Scan for the cell matching the given text and deliver its [x, y] coordinate at center. 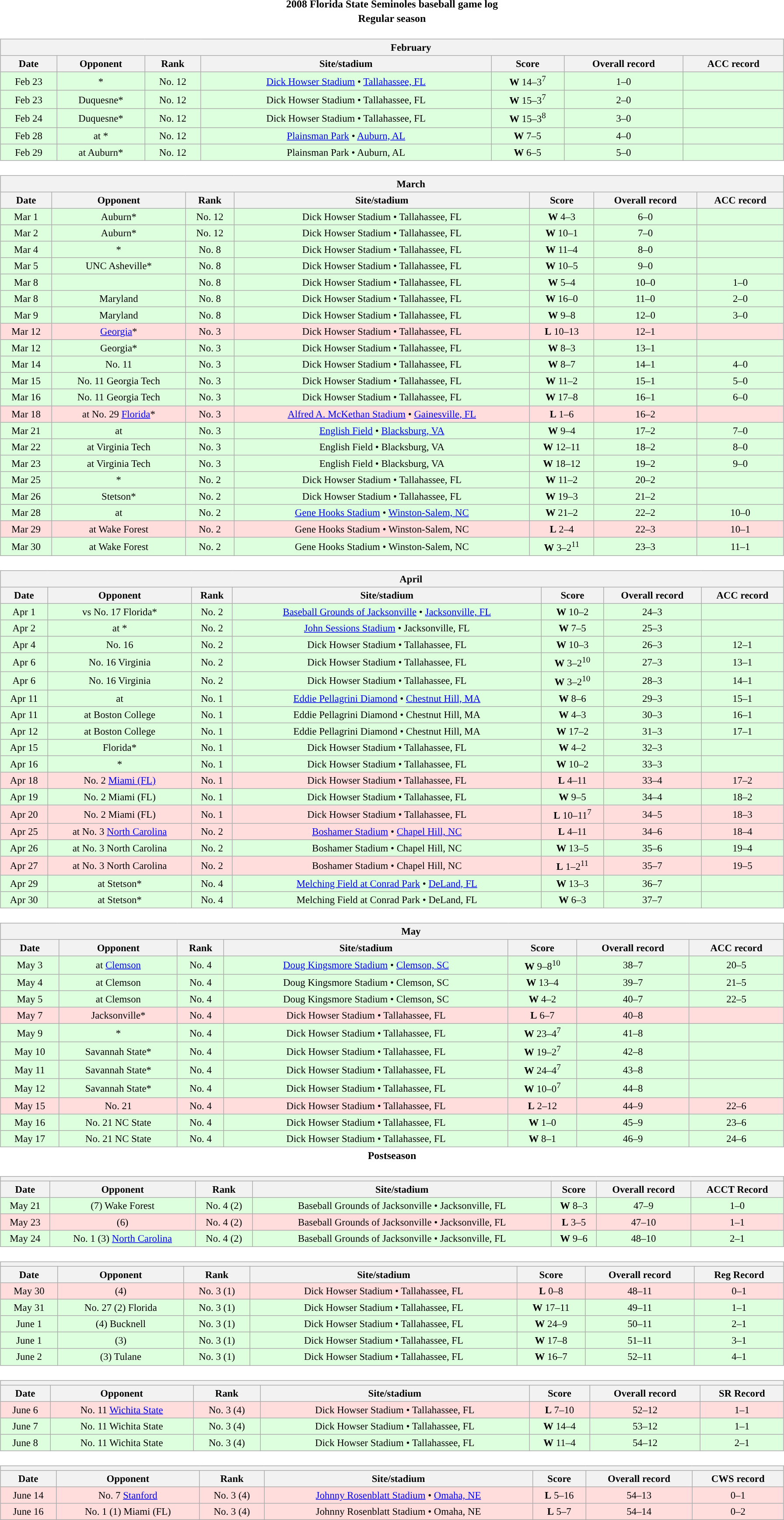
L 0–8 [551, 1291]
33–4 [652, 781]
June 2 [29, 1357]
Mar 18 [26, 414]
20–5 [737, 965]
Mar 26 [26, 496]
February [392, 47]
19–5 [743, 865]
W 8–7 [562, 364]
Apr 15 [24, 748]
W 3–211 [562, 546]
(6) [122, 1222]
Mar 2 [26, 233]
June 7 [25, 1426]
vs No. 17 Florida* [120, 612]
47–9 [644, 1206]
Apr 4 [24, 645]
W 17–2 [572, 731]
48–10 [644, 1239]
Jacksonville* [118, 1016]
45–9 [633, 1122]
June 16 [28, 1512]
48–11 [640, 1291]
W 13–4 [542, 983]
W 21–2 [562, 513]
L 1–211 [572, 865]
Feb 28 [29, 136]
34–4 [652, 797]
W 17–11 [551, 1308]
42–8 [633, 1051]
21–2 [645, 496]
W 16–7 [551, 1357]
21–5 [737, 983]
W 14–37 [528, 81]
35–7 [652, 865]
Mar 16 [26, 397]
53–12 [645, 1426]
30–3 [652, 714]
18–4 [743, 832]
Apr 29 [24, 883]
W 9–6 [574, 1239]
W 10–5 [562, 266]
Florida* [120, 748]
W 8–1 [542, 1138]
W 6–5 [528, 152]
May 10 [30, 1051]
20–2 [645, 480]
40–8 [633, 1016]
No. 1 (1) Miami (FL) [128, 1512]
W 19–27 [542, 1051]
54–14 [639, 1512]
W 24–47 [542, 1070]
W 6–3 [572, 900]
L 3–5 [574, 1222]
SR Record [742, 1393]
Mar 29 [26, 529]
40–7 [633, 999]
52–12 [645, 1410]
23–6 [737, 1122]
L 10–13 [562, 332]
No. 11 [119, 364]
31–3 [652, 731]
4–1 [739, 1357]
24–6 [737, 1138]
47–10 [644, 1222]
43–8 [633, 1070]
Apr 30 [24, 900]
Mar 28 [26, 513]
L 5–7 [559, 1512]
17–1 [743, 731]
32–3 [652, 748]
June 6 [25, 1410]
at No. 29 Florida* [119, 414]
Alfred A. McKethan Stadium • Gainesville, FL [381, 414]
41–8 [633, 1033]
No. 7 Stanford [128, 1495]
Mar 23 [26, 463]
No. 1 (3) North Carolina [122, 1239]
Apr 2 [24, 628]
May 23 [25, 1222]
L 5–16 [559, 1495]
W 23–47 [542, 1033]
Mar 5 [26, 266]
May 17 [30, 1138]
(4) Bucknell [121, 1324]
37–7 [652, 900]
L 10–117 [572, 814]
Apr 16 [24, 764]
W 5–4 [562, 282]
22–2 [645, 513]
May 11 [30, 1070]
L 1–6 [562, 414]
27–3 [652, 662]
Mar 22 [26, 447]
May 31 [29, 1308]
33–3 [652, 764]
W 13–3 [572, 883]
22–5 [737, 999]
May 30 [29, 1291]
Mar 4 [26, 249]
12–0 [645, 315]
(7) Wake Forest [122, 1206]
52–11 [640, 1357]
51–11 [640, 1341]
May 3 [30, 965]
50–11 [640, 1324]
No. 27 (2) Florida [121, 1308]
Mar 25 [26, 480]
Mar 1 [26, 217]
Apr 25 [24, 832]
Apr 20 [24, 814]
at Auburn* [101, 152]
3–1 [739, 1341]
49–11 [640, 1308]
W 15–37 [528, 100]
UNC Asheville* [119, 266]
(4) [121, 1291]
Mar 21 [26, 431]
W 9–810 [542, 965]
W 18–12 [562, 463]
May 5 [30, 999]
May 24 [25, 1239]
34–5 [652, 814]
36–7 [652, 883]
23–3 [645, 546]
44–9 [633, 1106]
Mar 30 [26, 546]
W 24–9 [551, 1324]
Mar 15 [26, 381]
CWS record [738, 1479]
38–7 [633, 965]
25–3 [652, 628]
May 16 [30, 1122]
May 7 [30, 1016]
W 8–6 [572, 698]
(3) Tulane [121, 1357]
W 13–5 [572, 848]
L 2–4 [562, 529]
0–2 [738, 1512]
Apr 12 [24, 731]
May 12 [30, 1088]
W 15–38 [528, 118]
(3) [121, 1341]
Stetson* [119, 496]
24–3 [652, 612]
Apr 19 [24, 797]
34–6 [652, 832]
46–9 [633, 1138]
L 6–7 [542, 1016]
54–12 [645, 1443]
Apr 26 [24, 848]
May 9 [30, 1033]
22–6 [737, 1106]
W 1–0 [542, 1122]
35–6 [652, 848]
No. 21 [118, 1106]
Reg Record [739, 1275]
June 14 [28, 1495]
19–2 [645, 463]
W 9–5 [572, 797]
Feb 29 [29, 152]
19–4 [743, 848]
May [392, 931]
28–3 [652, 681]
18–3 [743, 814]
May 4 [30, 983]
March [392, 184]
Apr 1 [24, 612]
16–2 [645, 414]
11–1 [740, 546]
W 10–1 [562, 233]
29–3 [652, 698]
W 9–8 [562, 315]
W 9–4 [562, 431]
Apr 27 [24, 865]
Feb 24 [29, 118]
ACCT Record [738, 1189]
W 10–07 [542, 1088]
10–1 [740, 529]
11–0 [645, 299]
June 8 [25, 1443]
John Sessions Stadium • Jacksonville, FL [387, 628]
L 7–10 [560, 1410]
Mar 14 [26, 364]
26–3 [652, 645]
W 12–11 [562, 447]
Mar 9 [26, 315]
Apr 18 [24, 781]
May 15 [30, 1106]
W 16–0 [562, 299]
W 10–3 [572, 645]
No. 16 [120, 645]
22–3 [645, 529]
W 14–4 [560, 1426]
May 21 [25, 1206]
April [392, 579]
54–13 [639, 1495]
44–8 [633, 1088]
L 2–12 [542, 1106]
W 19–3 [562, 496]
39–7 [633, 983]
